Detect which cell encompasses the target text, then output its (X, Y) center coordinate. 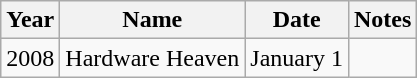
Name (152, 20)
Hardware Heaven (152, 58)
2008 (30, 58)
January 1 (297, 58)
Year (30, 20)
Date (297, 20)
Notes (382, 20)
